Locate the cell with the specified text and output its [x, y] center coordinate. 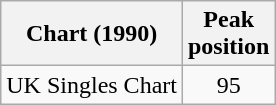
UK Singles Chart [92, 85]
Chart (1990) [92, 34]
Peakposition [228, 34]
95 [228, 85]
